Determine the (X, Y) coordinate at the center of the cell enclosing the given text.  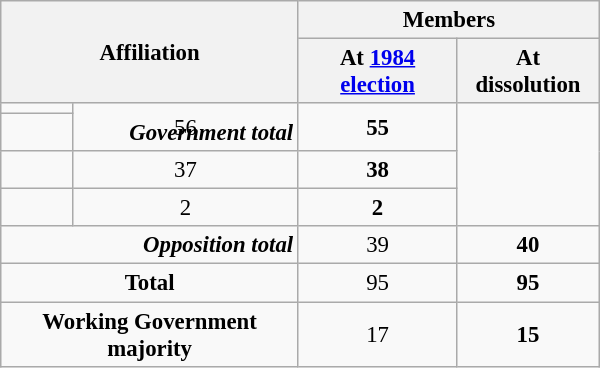
Opposition total (150, 245)
40 (528, 245)
38 (377, 170)
Working Government majority (150, 334)
Government total (150, 133)
55 (377, 127)
39 (377, 245)
At dissolution (528, 72)
37 (185, 170)
Affiliation (150, 52)
Total (150, 283)
17 (377, 334)
At 1984 election (377, 72)
Members (448, 20)
15 (528, 334)
56 (185, 127)
